Return (X, Y) of the center of cell containing provided text 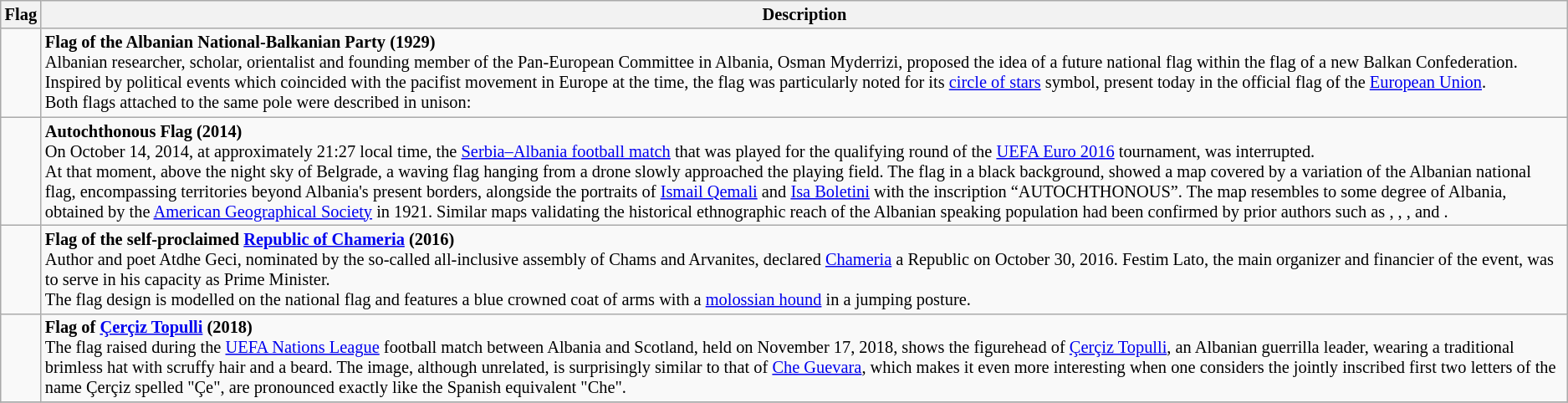
Flag (21, 14)
Description (804, 14)
